Return the (x, y) coordinate for the center point of the cell that contains the specified text.  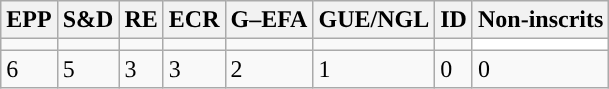
GUE/NGL (374, 20)
1 (374, 69)
6 (29, 69)
EPP (29, 20)
ECR (194, 20)
RE (141, 20)
Non-inscrits (540, 20)
ID (454, 20)
2 (269, 69)
S&D (88, 20)
G–EFA (269, 20)
5 (88, 69)
